Search for the cell housing the specified text and yield its [X, Y] center coordinate. 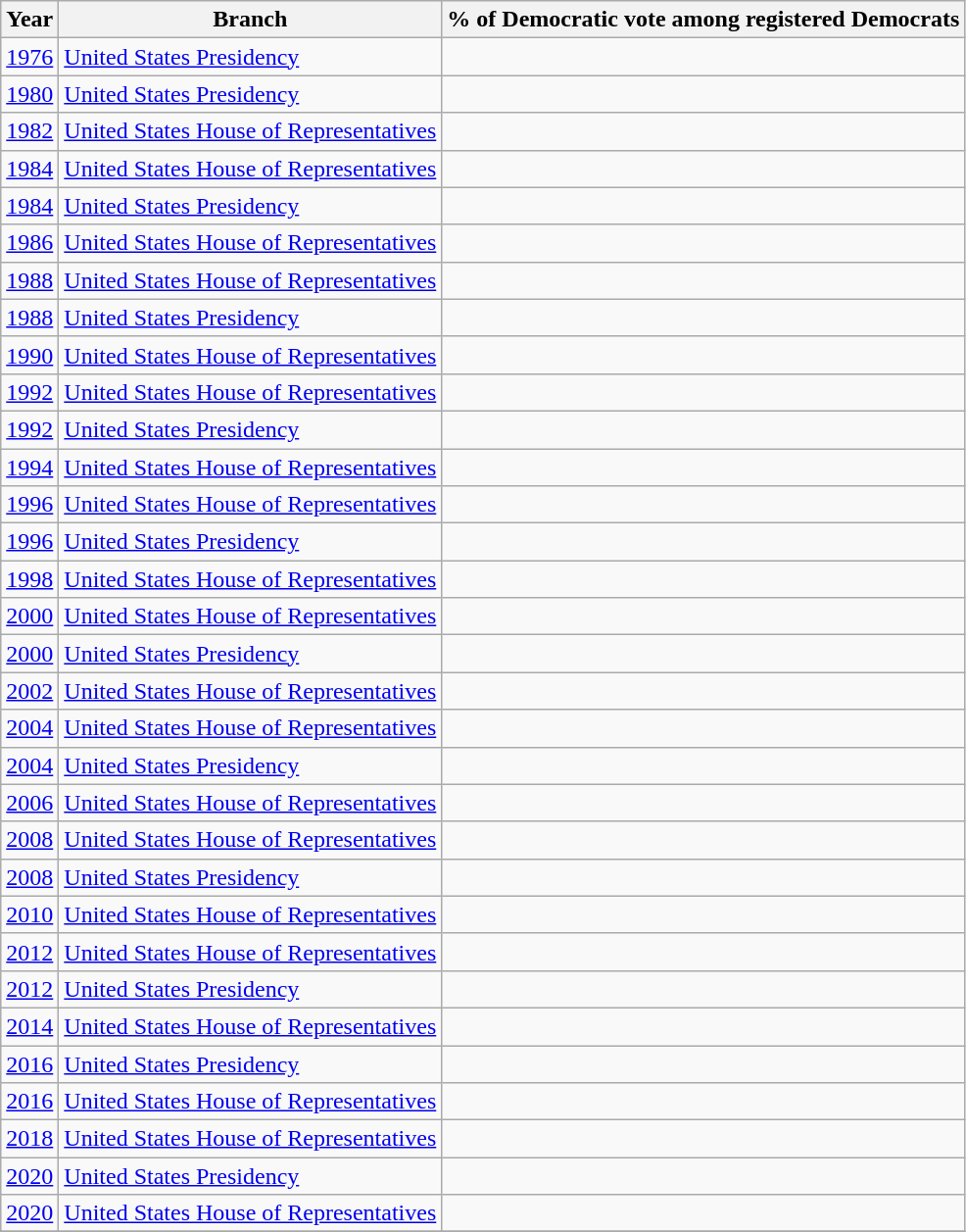
Branch [251, 20]
% of Democratic vote among registered Democrats [703, 20]
2006 [29, 803]
1990 [29, 355]
Year [29, 20]
2014 [29, 1026]
1976 [29, 57]
1986 [29, 243]
1998 [29, 579]
1980 [29, 94]
1982 [29, 131]
1994 [29, 468]
2010 [29, 914]
2018 [29, 1139]
2002 [29, 691]
